For the text-containing cell, return its midpoint in [x, y] coordinate format. 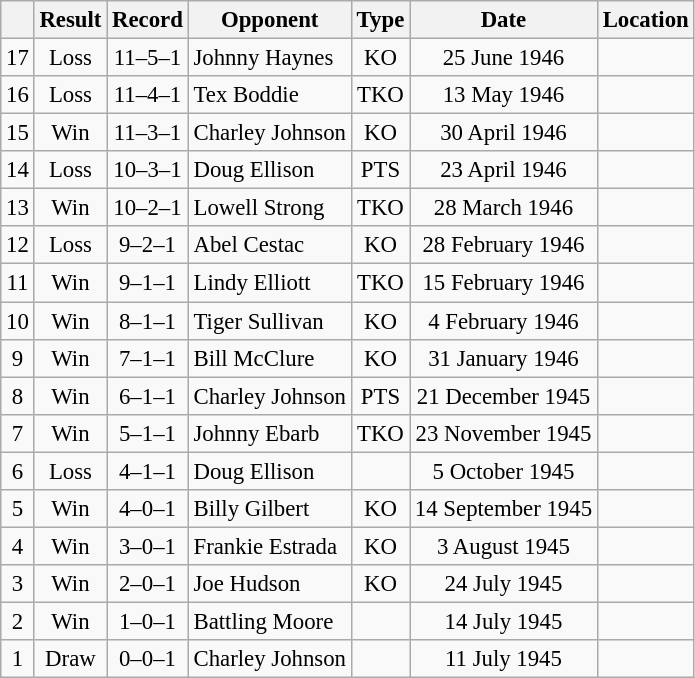
10–2–1 [148, 208]
17 [18, 58]
Johnny Ebarb [270, 433]
Joe Hudson [270, 584]
7 [18, 433]
6–1–1 [148, 396]
9–2–1 [148, 245]
Draw [70, 659]
Type [380, 20]
Lowell Strong [270, 208]
Tex Boddie [270, 95]
Johnny Haynes [270, 58]
4–1–1 [148, 471]
9–1–1 [148, 283]
24 July 1945 [504, 584]
11 [18, 283]
11 July 1945 [504, 659]
11–5–1 [148, 58]
16 [18, 95]
8–1–1 [148, 321]
Billy Gilbert [270, 509]
11–3–1 [148, 133]
11–4–1 [148, 95]
4 [18, 546]
12 [18, 245]
3–0–1 [148, 546]
10–3–1 [148, 170]
15 [18, 133]
6 [18, 471]
5 [18, 509]
15 February 1946 [504, 283]
3 [18, 584]
0–0–1 [148, 659]
Lindy Elliott [270, 283]
Battling Moore [270, 621]
Abel Cestac [270, 245]
7–1–1 [148, 358]
23 April 1946 [504, 170]
28 March 1946 [504, 208]
4–0–1 [148, 509]
Tiger Sullivan [270, 321]
Date [504, 20]
2–0–1 [148, 584]
31 January 1946 [504, 358]
14 [18, 170]
Bill McClure [270, 358]
1 [18, 659]
21 December 1945 [504, 396]
5 October 1945 [504, 471]
3 August 1945 [504, 546]
13 [18, 208]
30 April 1946 [504, 133]
Frankie Estrada [270, 546]
25 June 1946 [504, 58]
Location [646, 20]
5–1–1 [148, 433]
4 February 1946 [504, 321]
2 [18, 621]
23 November 1945 [504, 433]
14 September 1945 [504, 509]
Opponent [270, 20]
9 [18, 358]
13 May 1946 [504, 95]
10 [18, 321]
1–0–1 [148, 621]
14 July 1945 [504, 621]
Record [148, 20]
Result [70, 20]
8 [18, 396]
28 February 1946 [504, 245]
